Search for the cell housing the specified text and yield its [x, y] center coordinate. 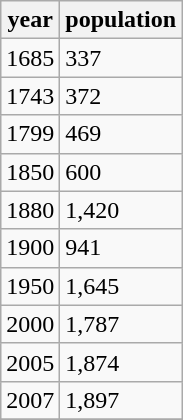
372 [121, 96]
1880 [30, 210]
1743 [30, 96]
1900 [30, 248]
1,645 [121, 286]
941 [121, 248]
469 [121, 134]
1,874 [121, 362]
2000 [30, 324]
600 [121, 172]
2005 [30, 362]
1,787 [121, 324]
1799 [30, 134]
population [121, 20]
337 [121, 58]
2007 [30, 400]
1,897 [121, 400]
year [30, 20]
1850 [30, 172]
1950 [30, 286]
1,420 [121, 210]
1685 [30, 58]
